Return [X, Y] of the center of cell containing provided text 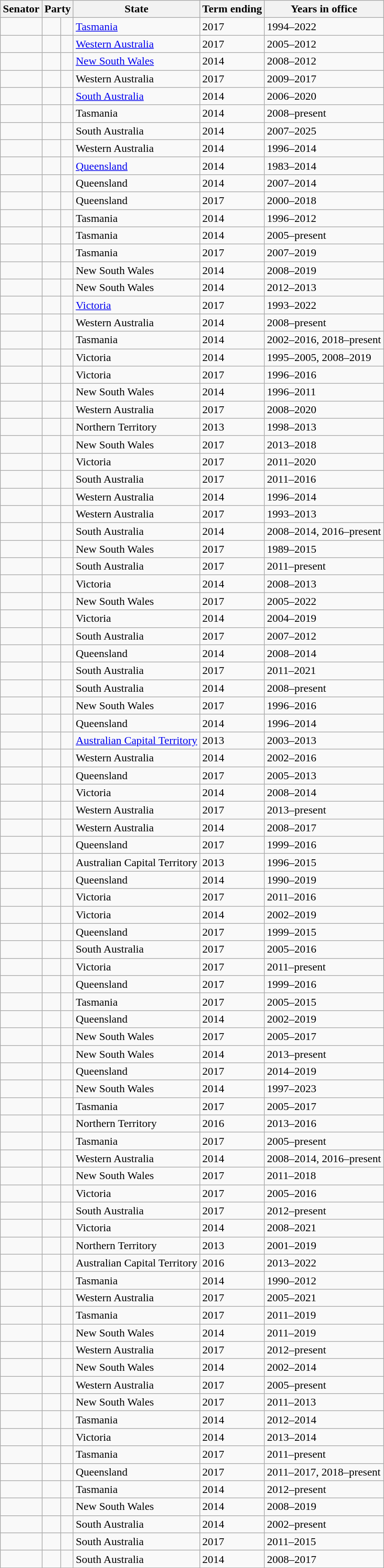
2003–2013 [324, 740]
2008–2013 [324, 584]
2011–2017, 2018–present [324, 1472]
2005–2013 [324, 776]
2004–2019 [324, 619]
2011–2015 [324, 1541]
2005–2022 [324, 601]
2011–2013 [324, 1402]
2002–2016 [324, 758]
2011–2020 [324, 462]
1994–2022 [324, 27]
1995–2005, 2008–2019 [324, 357]
2000–2018 [324, 200]
2013–2018 [324, 444]
2013–2014 [324, 1437]
2002–2016, 2018–present [324, 340]
2005–2021 [324, 1298]
2012–2014 [324, 1420]
2002–2014 [324, 1368]
1999–2015 [324, 932]
2013–2022 [324, 1263]
2008–2021 [324, 1228]
Party [58, 9]
2007–2012 [324, 636]
1990–2012 [324, 1280]
2008–2020 [324, 410]
2001–2019 [324, 1245]
2007–2019 [324, 253]
Senator [21, 9]
2007–2014 [324, 183]
1996–2015 [324, 862]
1990–2019 [324, 880]
1983–2014 [324, 166]
2006–2020 [324, 96]
2007–2025 [324, 131]
State [136, 9]
2011–2018 [324, 1176]
1989–2015 [324, 549]
2002–present [324, 1524]
1993–2013 [324, 514]
2005–2015 [324, 1002]
Term ending [232, 9]
2012–2013 [324, 288]
2011–2021 [324, 671]
1993–2022 [324, 305]
1998–2013 [324, 427]
1997–2023 [324, 1089]
Years in office [324, 9]
2008–2012 [324, 61]
2009–2017 [324, 79]
2014–2019 [324, 1072]
1996–2011 [324, 392]
2013–2016 [324, 1124]
2005–2012 [324, 44]
1996–2012 [324, 218]
